Locate the cell with the specified text and output its (x, y) center coordinate. 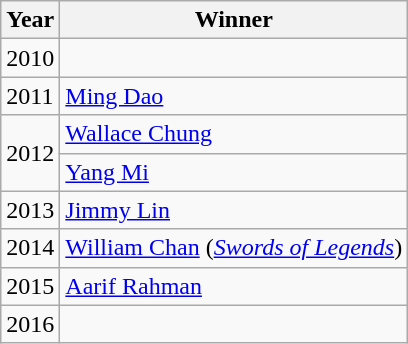
2014 (30, 248)
Yang Mi (234, 172)
Winner (234, 20)
2013 (30, 210)
Wallace Chung (234, 134)
Jimmy Lin (234, 210)
2016 (30, 324)
Year (30, 20)
2011 (30, 96)
2012 (30, 153)
Aarif Rahman (234, 286)
2015 (30, 286)
2010 (30, 58)
Ming Dao (234, 96)
William Chan (Swords of Legends) (234, 248)
